Locate the cell with the specified text and output its (X, Y) center coordinate. 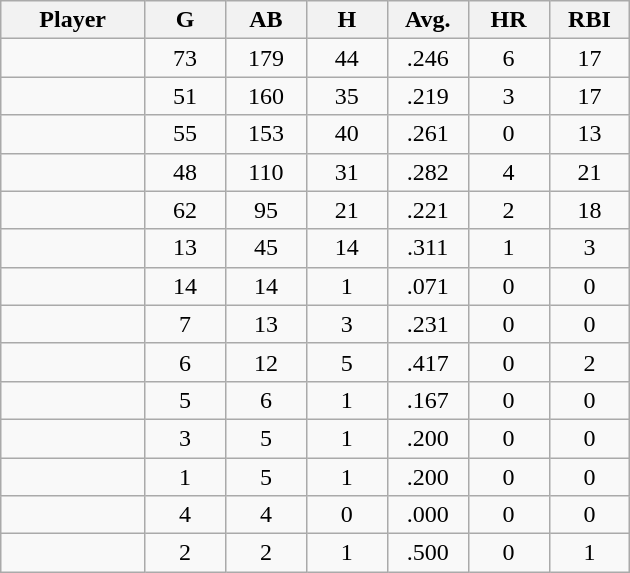
7 (186, 324)
153 (266, 134)
18 (590, 210)
.261 (428, 134)
110 (266, 172)
.417 (428, 362)
.500 (428, 553)
.167 (428, 400)
160 (266, 96)
G (186, 20)
31 (346, 172)
48 (186, 172)
Avg. (428, 20)
.282 (428, 172)
35 (346, 96)
.000 (428, 515)
.311 (428, 248)
Player (73, 20)
.071 (428, 286)
.221 (428, 210)
95 (266, 210)
44 (346, 58)
51 (186, 96)
40 (346, 134)
179 (266, 58)
55 (186, 134)
62 (186, 210)
12 (266, 362)
.219 (428, 96)
.231 (428, 324)
H (346, 20)
45 (266, 248)
73 (186, 58)
RBI (590, 20)
AB (266, 20)
HR (508, 20)
.246 (428, 58)
